Scan for the cell matching the given text and deliver its (x, y) coordinate at center. 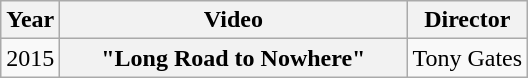
2015 (30, 58)
Year (30, 20)
Director (468, 20)
Video (234, 20)
Tony Gates (468, 58)
"Long Road to Nowhere" (234, 58)
